Determine the (x, y) coordinate at the center of the cell enclosing the given text.  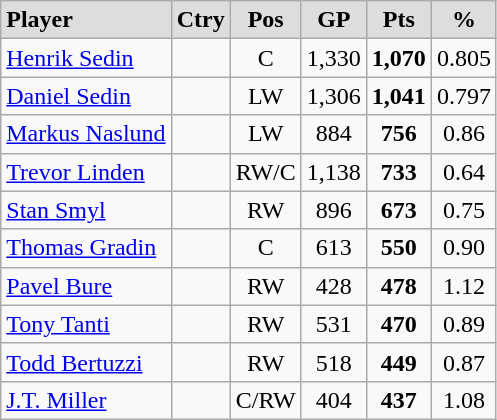
518 (334, 362)
404 (334, 400)
J.T. Miller (86, 400)
437 (398, 400)
Daniel Sedin (86, 96)
550 (398, 248)
Pavel Bure (86, 286)
470 (398, 324)
Trevor Linden (86, 172)
0.805 (464, 58)
% (464, 20)
0.64 (464, 172)
449 (398, 362)
428 (334, 286)
RW/C (266, 172)
733 (398, 172)
1.08 (464, 400)
1,070 (398, 58)
0.86 (464, 134)
531 (334, 324)
478 (398, 286)
0.89 (464, 324)
0.75 (464, 210)
0.797 (464, 96)
896 (334, 210)
1.12 (464, 286)
Pos (266, 20)
1,041 (398, 96)
C/RW (266, 400)
Pts (398, 20)
1,330 (334, 58)
Ctry (200, 20)
1,138 (334, 172)
0.90 (464, 248)
756 (398, 134)
673 (398, 210)
GP (334, 20)
0.87 (464, 362)
884 (334, 134)
Markus Naslund (86, 134)
Tony Tanti (86, 324)
Stan Smyl (86, 210)
Henrik Sedin (86, 58)
613 (334, 248)
Todd Bertuzzi (86, 362)
1,306 (334, 96)
Thomas Gradin (86, 248)
Player (86, 20)
